Return (X, Y) of the center of cell containing provided text 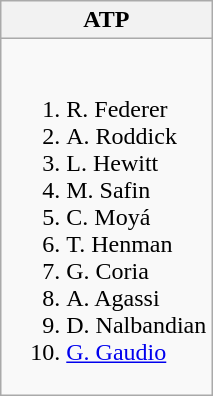
R. Federer A. Roddick L. Hewitt M. Safin C. Moyá T. Henman G. Coria A. Agassi D. Nalbandian G. Gaudio (106, 217)
ATP (106, 20)
